Detect which cell encompasses the target text, then output its [x, y] center coordinate. 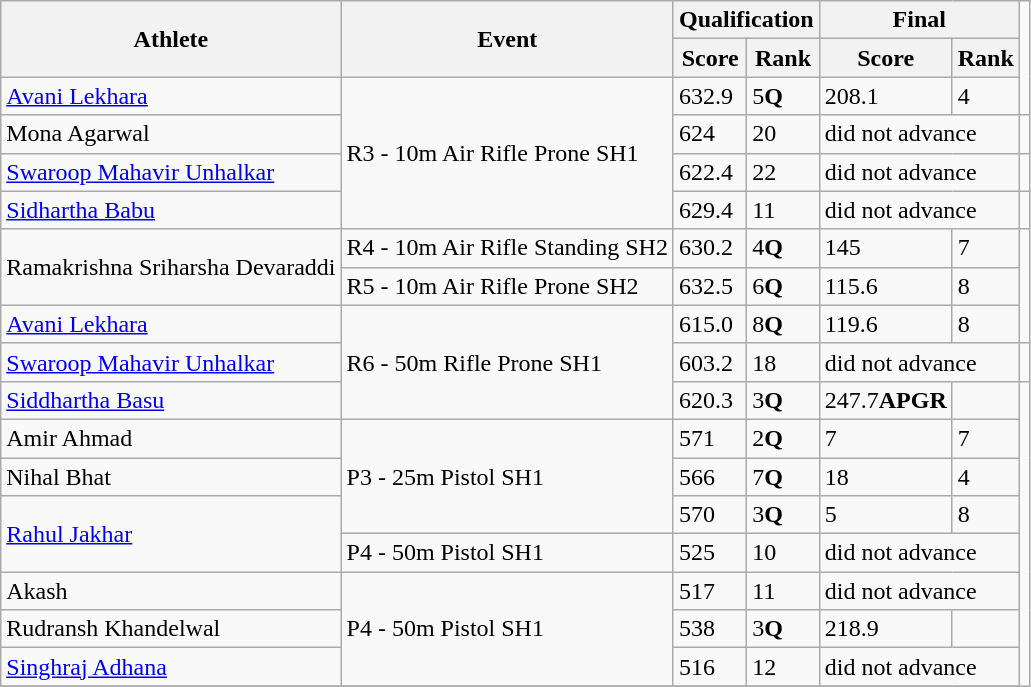
10 [783, 553]
145 [886, 248]
620.3 [710, 400]
247.7APGR [886, 400]
20 [783, 134]
5Q [783, 96]
4Q [783, 248]
R3 - 10m Air Rifle Prone SH1 [507, 153]
8Q [783, 324]
R4 - 10m Air Rifle Standing SH2 [507, 248]
632.9 [710, 96]
630.2 [710, 248]
R6 - 50m Rifle Prone SH1 [507, 362]
Siddhartha Basu [171, 400]
615.0 [710, 324]
Qualification [746, 20]
2Q [783, 438]
Final [919, 20]
566 [710, 477]
517 [710, 591]
119.6 [886, 324]
208.1 [886, 96]
22 [783, 172]
Mona Agarwal [171, 134]
Singhraj Adhana [171, 667]
115.6 [886, 286]
Amir Ahmad [171, 438]
Sidhartha Babu [171, 210]
570 [710, 515]
Akash [171, 591]
218.9 [886, 629]
Event [507, 39]
Rudransh Khandelwal [171, 629]
525 [710, 553]
516 [710, 667]
Ramakrishna Sriharsha Devaraddi [171, 267]
6Q [783, 286]
629.4 [710, 210]
Athlete [171, 39]
12 [783, 667]
R5 - 10m Air Rifle Prone SH2 [507, 286]
622.4 [710, 172]
632.5 [710, 286]
P3 - 25m Pistol SH1 [507, 476]
Nihal Bhat [171, 477]
624 [710, 134]
538 [710, 629]
5 [886, 515]
603.2 [710, 362]
571 [710, 438]
7Q [783, 477]
Rahul Jakhar [171, 534]
